Return the [X, Y] coordinate for the center point of the cell that contains the specified text.  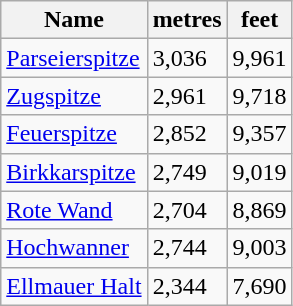
Ellmauer Halt [74, 286]
Name [74, 20]
9,357 [260, 134]
9,003 [260, 248]
9,718 [260, 96]
7,690 [260, 286]
8,869 [260, 210]
metres [187, 20]
9,019 [260, 172]
2,704 [187, 210]
Birkkarspitze [74, 172]
2,961 [187, 96]
Zugspitze [74, 96]
2,344 [187, 286]
9,961 [260, 58]
Rote Wand [74, 210]
3,036 [187, 58]
2,749 [187, 172]
Parseierspitze [74, 58]
feet [260, 20]
2,744 [187, 248]
2,852 [187, 134]
Hochwanner [74, 248]
Feuerspitze [74, 134]
